Capture the cell that displays the provided text and extract its (x, y) central coordinate. 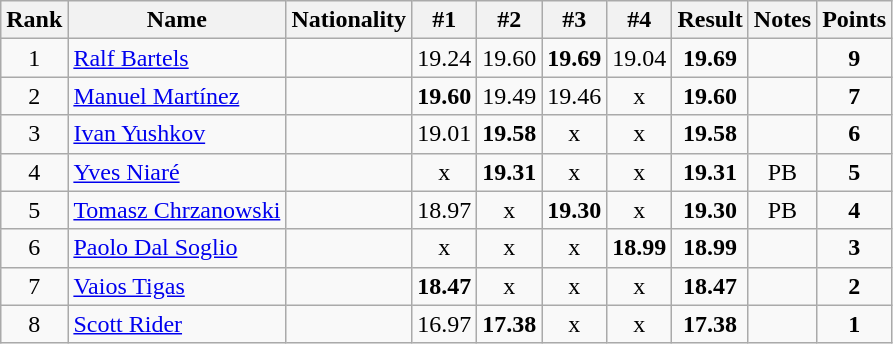
#3 (574, 20)
19.46 (574, 96)
19.24 (444, 58)
Result (710, 20)
18.97 (444, 210)
9 (854, 58)
19.01 (444, 134)
Yves Niaré (177, 172)
8 (34, 324)
Nationality (349, 20)
Paolo Dal Soglio (177, 248)
#2 (510, 20)
Ivan Yushkov (177, 134)
Manuel Martínez (177, 96)
Points (854, 20)
Notes (782, 20)
#4 (640, 20)
Vaios Tigas (177, 286)
#1 (444, 20)
19.49 (510, 96)
Tomasz Chrzanowski (177, 210)
Name (177, 20)
19.04 (640, 58)
Ralf Bartels (177, 58)
Scott Rider (177, 324)
Rank (34, 20)
16.97 (444, 324)
